Scan for the cell matching the given text and deliver its [x, y] coordinate at center. 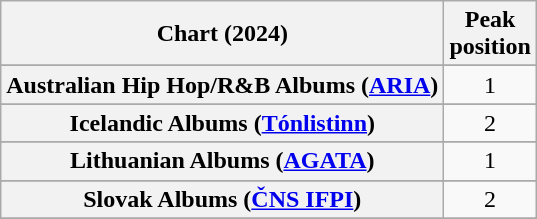
Peakposition [490, 34]
Chart (2024) [222, 34]
Australian Hip Hop/R&B Albums (ARIA) [222, 85]
Slovak Albums (ČNS IFPI) [222, 199]
Icelandic Albums (Tónlistinn) [222, 123]
Lithuanian Albums (AGATA) [222, 161]
